Scan for the cell matching the given text and deliver its (X, Y) coordinate at center. 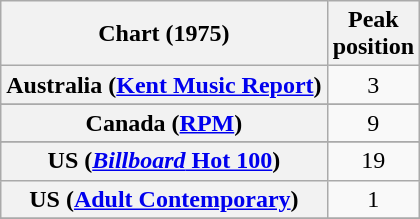
US (Adult Contemporary) (164, 199)
1 (373, 199)
Canada (RPM) (164, 123)
US (Billboard Hot 100) (164, 161)
3 (373, 85)
19 (373, 161)
Chart (1975) (164, 34)
9 (373, 123)
Australia (Kent Music Report) (164, 85)
Peakposition (373, 34)
